Detect which cell encompasses the target text, then output its [X, Y] center coordinate. 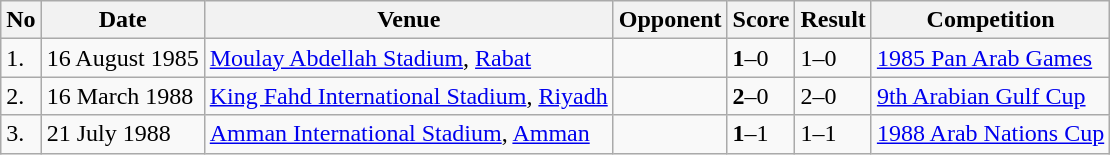
3. [21, 134]
1. [21, 58]
Amman International Stadium, Amman [408, 134]
Score [761, 20]
16 August 1985 [122, 58]
Moulay Abdellah Stadium, Rabat [408, 58]
2. [21, 96]
21 July 1988 [122, 134]
1985 Pan Arab Games [990, 58]
16 March 1988 [122, 96]
Result [833, 20]
1988 Arab Nations Cup [990, 134]
No [21, 20]
9th Arabian Gulf Cup [990, 96]
Venue [408, 20]
Opponent [670, 20]
King Fahd International Stadium, Riyadh [408, 96]
Date [122, 20]
Competition [990, 20]
